Locate the cell with the specified text and output its [X, Y] center coordinate. 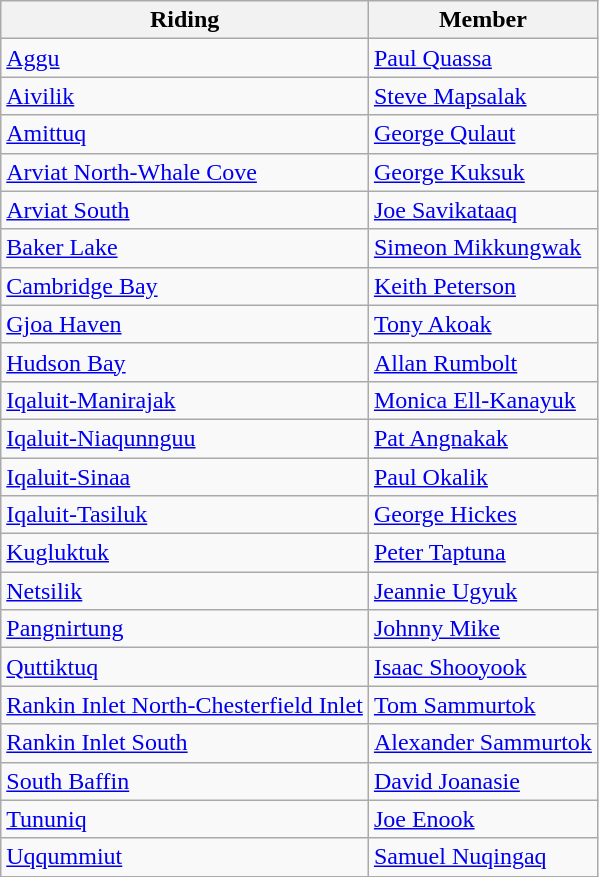
Iqaluit-Sinaa [185, 477]
Rankin Inlet South [185, 743]
Iqaluit-Manirajak [185, 400]
Baker Lake [185, 248]
Monica Ell-Kanayuk [482, 400]
George Hickes [482, 515]
Steve Mapsalak [482, 96]
Joe Enook [482, 819]
Riding [185, 20]
Aivilik [185, 96]
Rankin Inlet North-Chesterfield Inlet [185, 705]
Netsilik [185, 591]
Arviat South [185, 210]
Keith Peterson [482, 286]
South Baffin [185, 781]
Tom Sammurtok [482, 705]
Simeon Mikkungwak [482, 248]
Isaac Shooyook [482, 667]
Pat Angnakak [482, 438]
George Qulaut [482, 134]
Peter Taptuna [482, 553]
David Joanasie [482, 781]
Samuel Nuqingaq [482, 857]
Gjoa Haven [185, 324]
Kugluktuk [185, 553]
Joe Savikataaq [482, 210]
Tununiq [185, 819]
Aggu [185, 58]
Allan Rumbolt [482, 362]
Member [482, 20]
Alexander Sammurtok [482, 743]
Iqaluit-Niaqunnguu [185, 438]
Arviat North-Whale Cove [185, 172]
Cambridge Bay [185, 286]
Pangnirtung [185, 629]
Johnny Mike [482, 629]
Amittuq [185, 134]
Hudson Bay [185, 362]
Jeannie Ugyuk [482, 591]
Uqqummiut [185, 857]
Tony Akoak [482, 324]
Paul Okalik [482, 477]
Quttiktuq [185, 667]
George Kuksuk [482, 172]
Iqaluit-Tasiluk [185, 515]
Paul Quassa [482, 58]
